Extract the [X, Y] coordinate from the center of the cell holding the provided text.  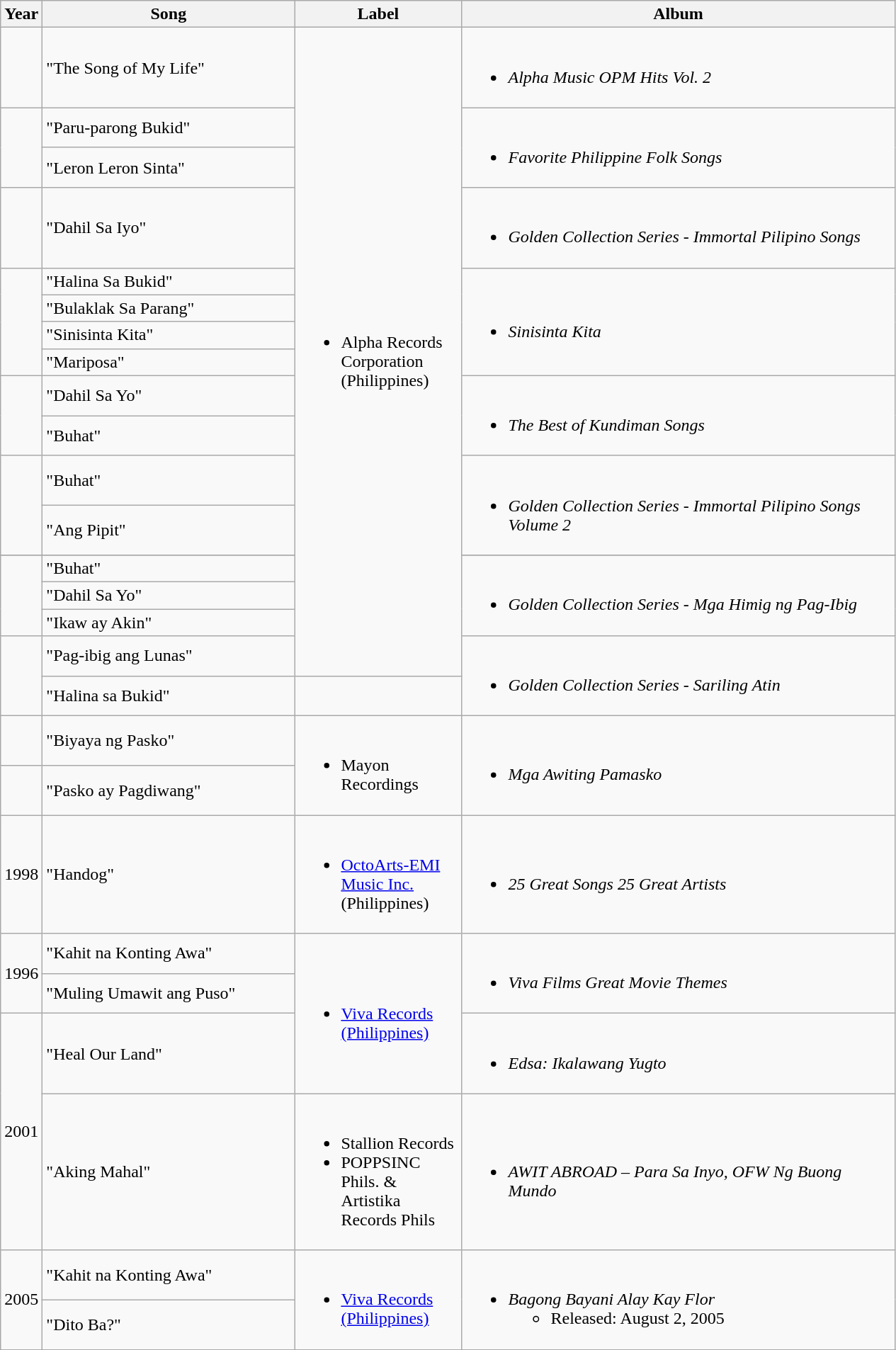
Golden Collection Series - Immortal Pilipino Songs [679, 228]
Sinisinta Kita [679, 322]
OctoArts-EMI Music Inc. (Philippines) [378, 874]
Alpha Records Corporation (Philippines) [378, 351]
Alpha Music OPM Hits Vol. 2 [679, 68]
"Sinisinta Kita" [169, 335]
Album [679, 14]
"Aking Mahal" [169, 1172]
Mayon Recordings [378, 766]
Edsa: Ikalawang Yugto [679, 1054]
Viva Films Great Movie Themes [679, 973]
"Biyaya ng Pasko" [169, 741]
"Mariposa" [169, 362]
1996 [21, 973]
Bagong Bayani Alay Kay FlorReleased: August 2, 2005 [679, 1300]
AWIT ABROAD – Para Sa Inyo, OFW Ng Buong Mundo [679, 1172]
Stallion RecordsPOPPSINC Phils. & Artistika Records Phils [378, 1172]
"Paru-parong Bukid" [169, 127]
2005 [21, 1300]
1998 [21, 874]
"Halina Sa Bukid" [169, 281]
25 Great Songs 25 Great Artists [679, 874]
"Ang Pipit" [169, 530]
Favorite Philippine Folk Songs [679, 147]
"Heal Our Land" [169, 1054]
"Handog" [169, 874]
"Dito Ba?" [169, 1325]
"Pag-ibig ang Lunas" [169, 656]
"Pasko ay Pagdiwang" [169, 790]
The Best of Kundiman Songs [679, 415]
"Halina sa Bukid" [169, 696]
"Dahil Sa Iyo" [169, 228]
Year [21, 14]
"Muling Umawit ang Puso" [169, 993]
Label [378, 14]
"Ikaw ay Akin" [169, 623]
Song [169, 14]
"Bulaklak Sa Parang" [169, 308]
2001 [21, 1132]
Mga Awiting Pamasko [679, 766]
"The Song of My Life" [169, 68]
Golden Collection Series - Mga Himig ng Pag-Ibig [679, 595]
Golden Collection Series - Immortal Pilipino Songs Volume 2 [679, 505]
Golden Collection Series - Sariling Atin [679, 676]
"Leron Leron Sinta" [169, 167]
